Output the [x, y] coordinate of the center of the cell containing the given text.  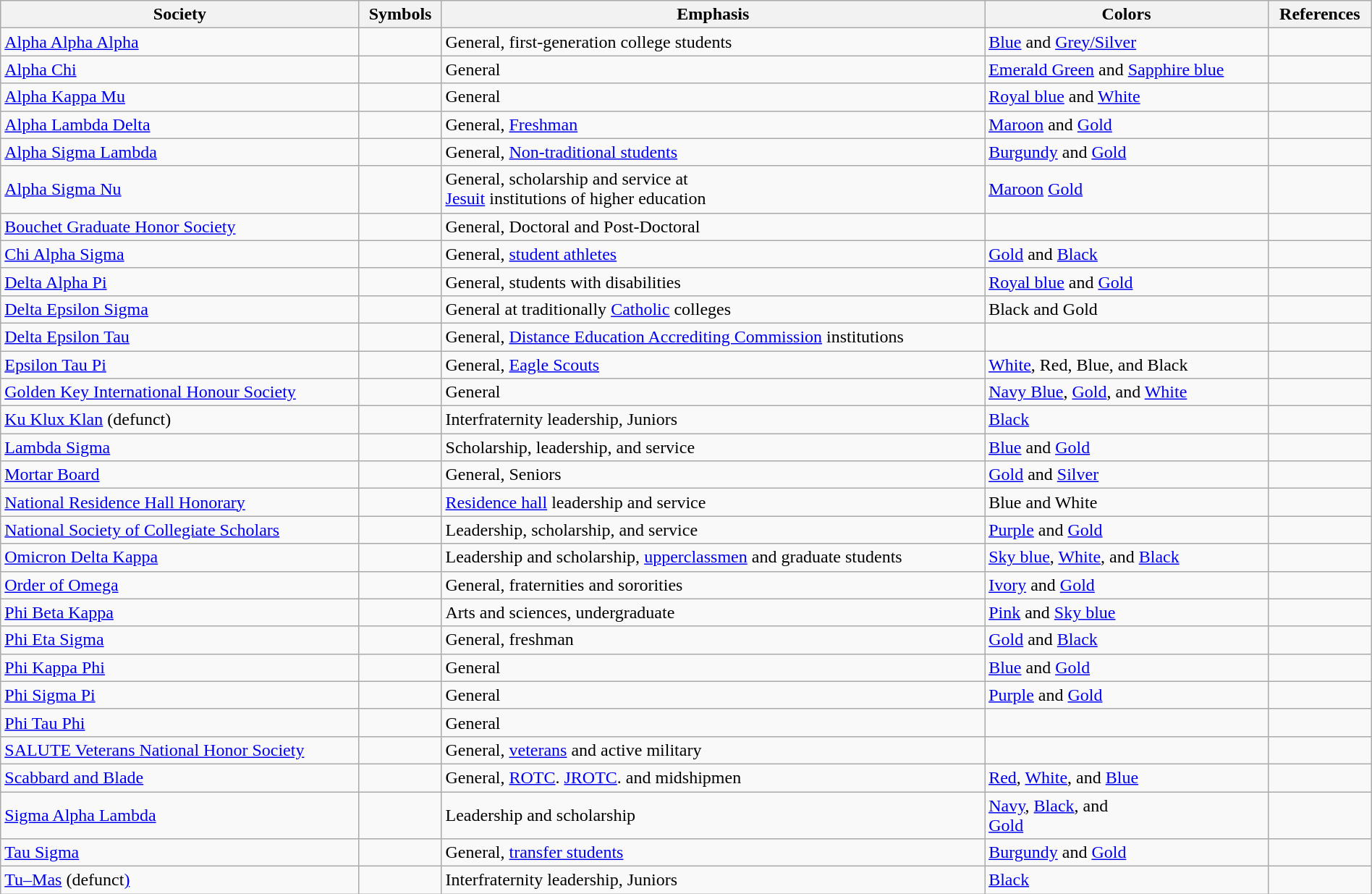
General, students with disabilities [713, 282]
National Residence Hall Honorary [179, 502]
Chi Alpha Sigma [179, 254]
Phi Beta Kappa [179, 612]
Order of Omega [179, 585]
Ku Klux Klan (defunct) [179, 420]
Sky blue, White, and Black [1127, 557]
Blue and White [1127, 502]
White, Red, Blue, and Black [1127, 364]
Alpha Alpha Alpha [179, 42]
Mortar Board [179, 475]
Omicron Delta Kappa [179, 557]
General, Freshman [713, 125]
General, student athletes [713, 254]
Alpha Chi [179, 69]
Phi Tau Phi [179, 722]
General, Eagle Scouts [713, 364]
Scholarship, leadership, and service [713, 447]
National Society of Collegiate Scholars [179, 530]
Bouchet Graduate Honor Society [179, 227]
Leadership and scholarship [713, 815]
Blue and Grey/Silver [1127, 42]
Delta Epsilon Tau [179, 337]
Alpha Sigma Nu [179, 190]
Golden Key International Honour Society [179, 392]
General, freshman [713, 640]
Scabbard and Blade [179, 777]
Red, White, and Blue [1127, 777]
SALUTE Veterans National Honor Society [179, 750]
Delta Alpha Pi [179, 282]
General, Distance Education Accrediting Commission institutions [713, 337]
General, Seniors [713, 475]
General, Doctoral and Post-Doctoral [713, 227]
Emphasis [713, 14]
General, first-generation college students [713, 42]
Arts and sciences, undergraduate [713, 612]
Tu–Mas (defunct) [179, 880]
Leadership, scholarship, and service [713, 530]
Navy, Black, and Gold [1127, 815]
Emerald Green and Sapphire blue [1127, 69]
Lambda Sigma [179, 447]
Epsilon Tau Pi [179, 364]
General at traditionally Catholic colleges [713, 309]
Ivory and Gold [1127, 585]
Alpha Sigma Lambda [179, 152]
Colors [1127, 14]
Tau Sigma [179, 853]
Sigma Alpha Lambda [179, 815]
Symbols [400, 14]
Gold and Silver [1127, 475]
Phi Eta Sigma [179, 640]
Delta Epsilon Sigma [179, 309]
General, fraternities and sororities [713, 585]
References [1320, 14]
Alpha Lambda Delta [179, 125]
General, transfer students [713, 853]
Pink and Sky blue [1127, 612]
Leadership and scholarship, upperclassmen and graduate students [713, 557]
General, Non-traditional students [713, 152]
Phi Kappa Phi [179, 667]
Royal blue and White [1127, 97]
Royal blue and Gold [1127, 282]
Navy Blue, Gold, and White [1127, 392]
General, ROTC. JROTC. and midshipmen [713, 777]
Black and Gold [1127, 309]
Maroon and Gold [1127, 125]
Residence hall leadership and service [713, 502]
General, veterans and active military [713, 750]
Phi Sigma Pi [179, 695]
General, scholarship and service atJesuit institutions of higher education [713, 190]
Society [179, 14]
Maroon Gold [1127, 190]
Alpha Kappa Mu [179, 97]
